Search for the cell housing the specified text and yield its [x, y] center coordinate. 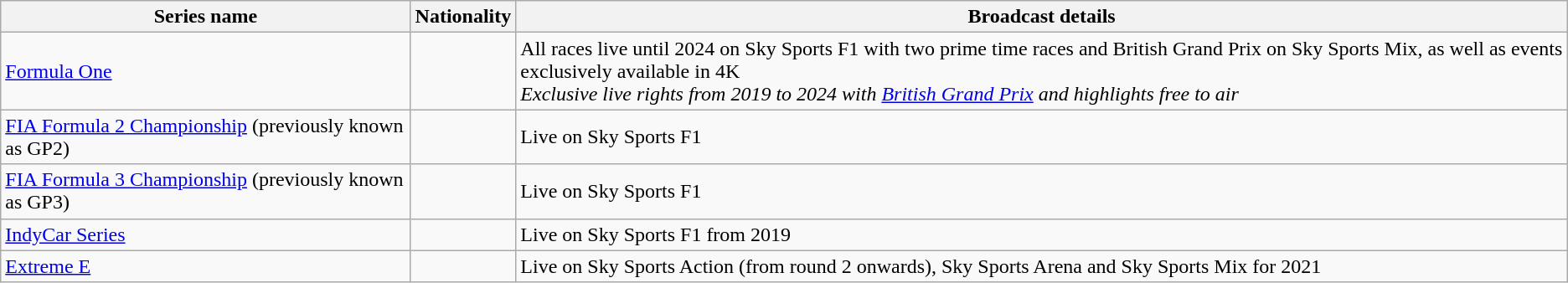
Nationality [463, 17]
IndyCar Series [206, 234]
Live on Sky Sports F1 from 2019 [1042, 234]
Formula One [206, 71]
Live on Sky Sports Action (from round 2 onwards), Sky Sports Arena and Sky Sports Mix for 2021 [1042, 266]
FIA Formula 2 Championship (previously known as GP2) [206, 137]
Series name [206, 17]
FIA Formula 3 Championship (previously known as GP3) [206, 191]
Extreme E [206, 266]
Broadcast details [1042, 17]
